Scan for the cell matching the given text and deliver its [X, Y] coordinate at center. 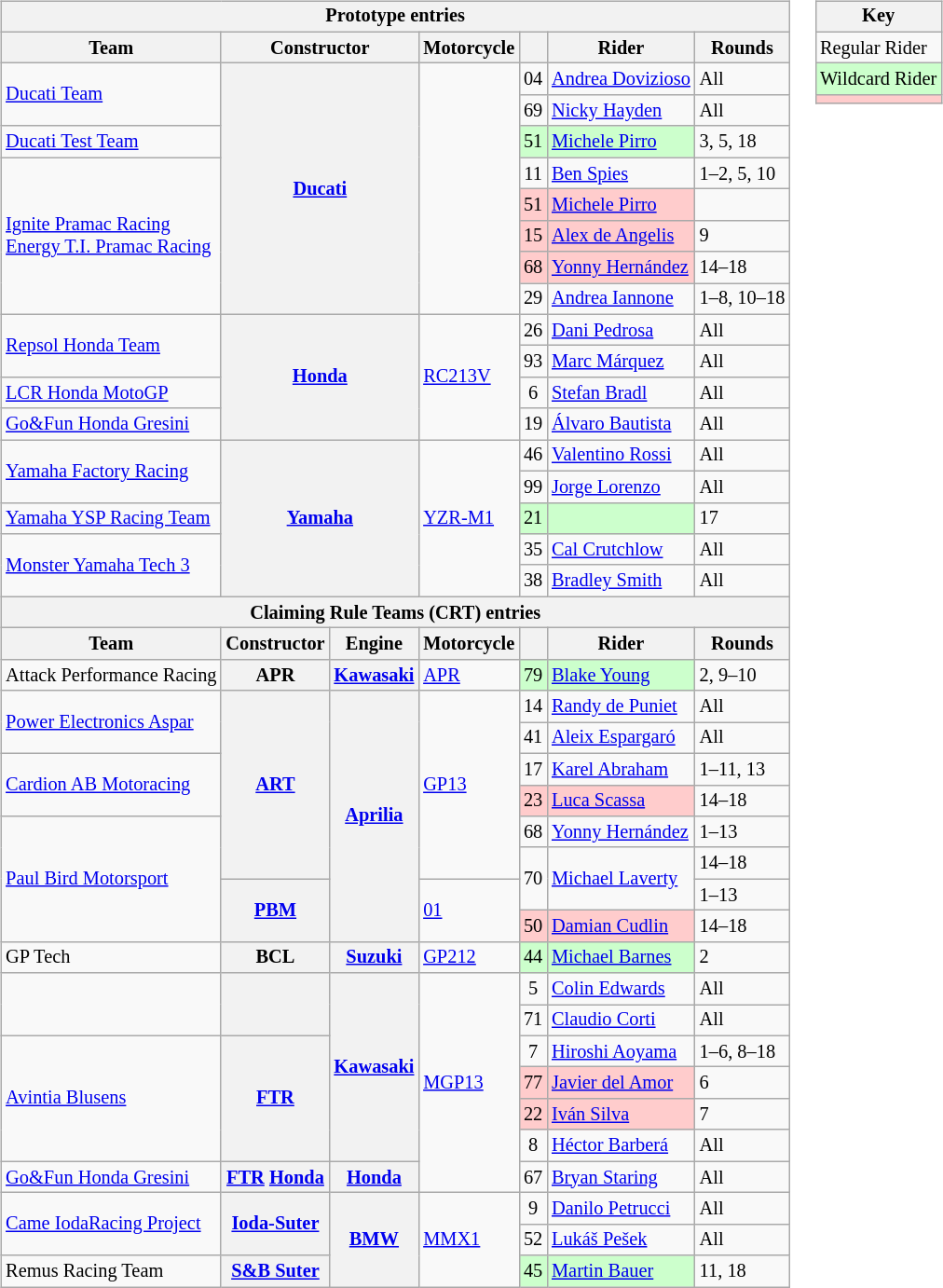
1–8, 10–18 [742, 299]
MGP13 [469, 1083]
PBM [275, 910]
Andrea Dovizioso [621, 79]
52 [533, 1240]
1–6, 8–18 [742, 1051]
RC213V [469, 377]
29 [533, 299]
14 [533, 706]
23 [533, 801]
70 [533, 878]
Stefan Bradl [621, 393]
Danilo Petrucci [621, 1209]
Cal Crutchlow [621, 550]
Ignite Pramac Racing Energy T.I. Pramac Racing [111, 236]
Ducati Team [111, 95]
Cardion AB Motoracing [111, 785]
Engine [375, 644]
Came IodaRacing Project [111, 1225]
Key [878, 17]
Michael Barnes [621, 957]
Monster Yamaha Tech 3 [111, 565]
Héctor Barberá [621, 1145]
Iván Silva [621, 1115]
04 [533, 79]
Bradley Smith [621, 581]
22 [533, 1115]
S&B Suter [275, 1271]
Prototype entries [395, 17]
38 [533, 581]
3, 5, 18 [742, 142]
Michael Laverty [621, 878]
Dani Pedrosa [621, 330]
Power Electronics Aspar [111, 721]
Álvaro Bautista [621, 424]
Karel Abraham [621, 769]
35 [533, 550]
Marc Márquez [621, 362]
Valentino Rossi [621, 456]
Damian Cudlin [621, 926]
77 [533, 1083]
Bryan Staring [621, 1177]
Remus Racing Team [111, 1271]
Colin Edwards [621, 989]
11, 18 [742, 1271]
Claiming Rule Teams (CRT) entries [395, 612]
GP Tech [111, 957]
MMX1 [469, 1240]
Yamaha Factory Racing [111, 472]
BMW [375, 1240]
GP212 [469, 957]
Ducati [320, 188]
Aleix Espargaró [621, 738]
ART [275, 785]
Ioda-Suter [275, 1225]
5 [533, 989]
2 [742, 957]
Javier del Amor [621, 1083]
1–11, 13 [742, 769]
Blake Young [621, 675]
15 [533, 236]
01 [469, 910]
Randy de Puniet [621, 706]
LCR Honda MotoGP [111, 393]
Yamaha [320, 518]
Regular Rider [878, 48]
26 [533, 330]
71 [533, 1021]
Alex de Angelis [621, 236]
93 [533, 362]
FTR [275, 1098]
Aprilia [375, 816]
Avintia Blusens [111, 1098]
Ben Spies [621, 173]
45 [533, 1271]
Hiroshi Aoyama [621, 1051]
Yamaha YSP Racing Team [111, 518]
Lukáš Pešek [621, 1240]
Paul Bird Motorsport [111, 880]
Jorge Lorenzo [621, 486]
67 [533, 1177]
Suzuki [375, 957]
Claudio Corti [621, 1021]
99 [533, 486]
21 [533, 518]
44 [533, 957]
GP13 [469, 785]
Martin Bauer [621, 1271]
50 [533, 926]
41 [533, 738]
1–2, 5, 10 [742, 173]
Repsol Honda Team [111, 345]
Nicky Hayden [621, 111]
2, 9–10 [742, 675]
46 [533, 456]
FTR Honda [275, 1177]
Andrea Iannone [621, 299]
Wildcard Rider [878, 79]
Ducati Test Team [111, 142]
YZR-M1 [469, 518]
8 [533, 1145]
11 [533, 173]
Attack Performance Racing [111, 675]
79 [533, 675]
Luca Scassa [621, 801]
BCL [275, 957]
69 [533, 111]
19 [533, 424]
